Return the [x, y] coordinate for the center point of the cell that contains the specified text.  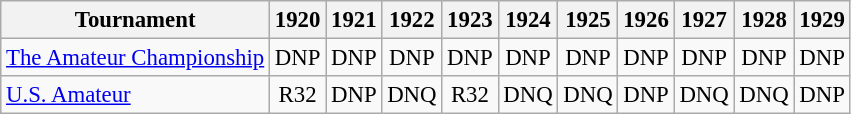
1924 [528, 20]
Tournament [136, 20]
1923 [470, 20]
1928 [764, 20]
The Amateur Championship [136, 58]
1925 [588, 20]
U.S. Amateur [136, 95]
1920 [298, 20]
1922 [412, 20]
1927 [704, 20]
1921 [354, 20]
1926 [646, 20]
1929 [822, 20]
